Extract the [x, y] coordinate from the center of the cell holding the provided text.  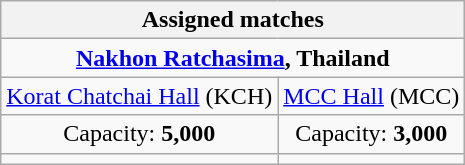
MCC Hall (MCC) [372, 96]
Capacity: 3,000 [372, 134]
Capacity: 5,000 [140, 134]
Nakhon Ratchasima, Thailand [233, 58]
Assigned matches [233, 20]
Korat Chatchai Hall (KCH) [140, 96]
